Detect which cell encompasses the target text, then output its [X, Y] center coordinate. 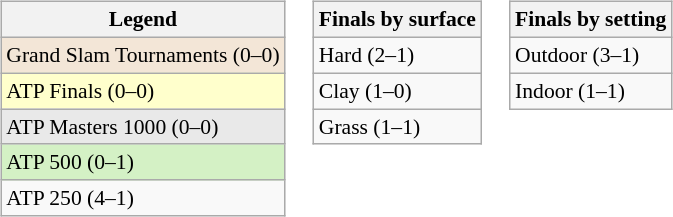
Outdoor (3–1) [590, 55]
ATP 250 (4–1) [142, 198]
Indoor (1–1) [590, 91]
Grass (1–1) [398, 127]
Clay (1–0) [398, 91]
Grand Slam Tournaments (0–0) [142, 55]
ATP Masters 1000 (0–0) [142, 127]
Legend [142, 20]
ATP Finals (0–0) [142, 91]
Hard (2–1) [398, 55]
ATP 500 (0–1) [142, 162]
Finals by surface [398, 20]
Finals by setting [590, 20]
